Search for the cell housing the specified text and yield its [X, Y] center coordinate. 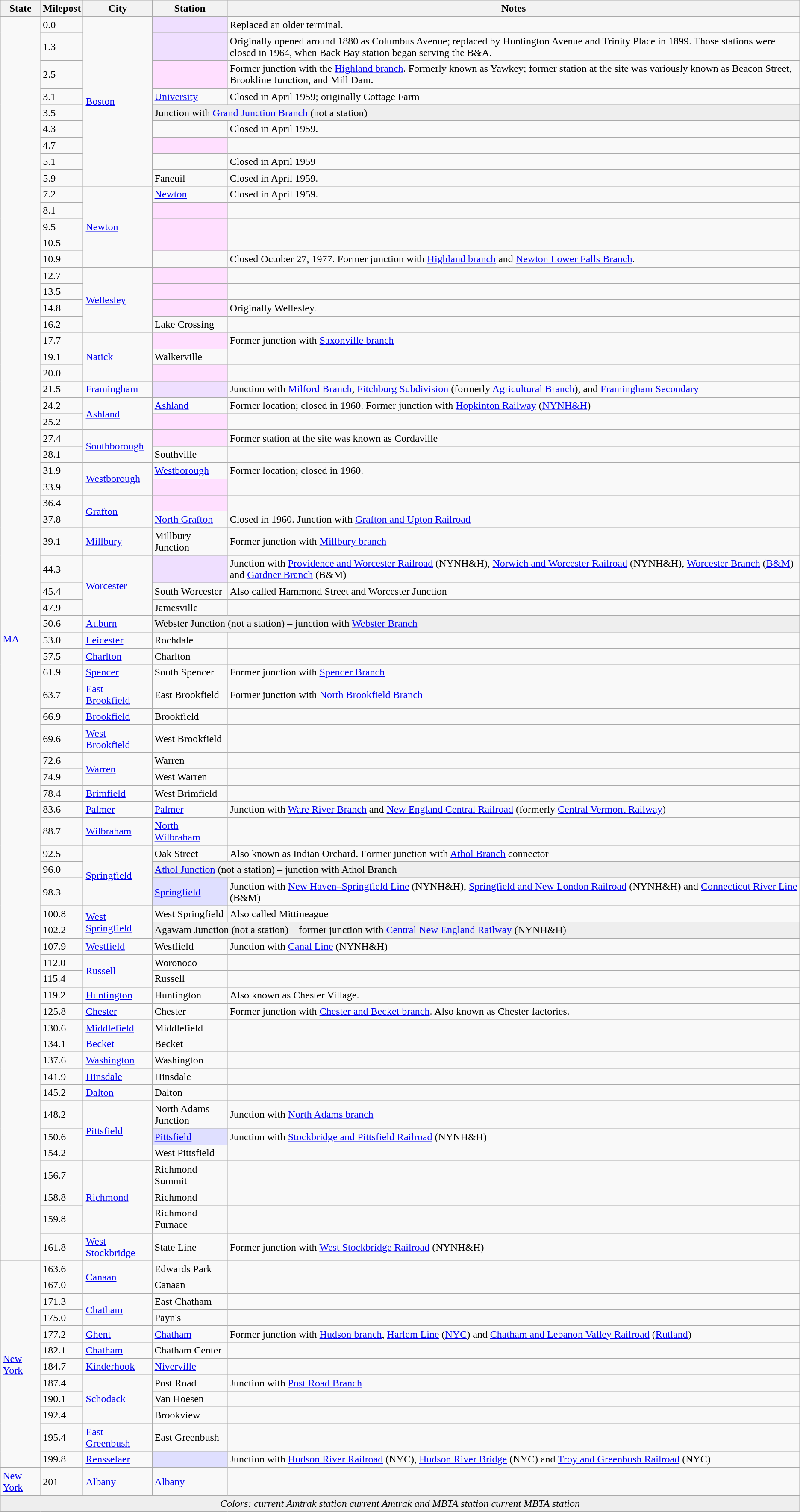
115.4 [62, 979]
Brookview [190, 1415]
Webster Junction (not a station) – junction with Webster Branch [476, 624]
Faneuil [190, 178]
Junction with Grand Junction Branch (not a station) [476, 113]
25.2 [62, 422]
187.4 [62, 1383]
Former location; closed in 1960. Former junction with Hopkinton Railway (NYNH&H) [514, 405]
Also called Hammond Street and Worcester Junction [514, 591]
150.6 [62, 1137]
175.0 [62, 1318]
182.1 [62, 1350]
Worcester [118, 585]
36.4 [62, 503]
45.4 [62, 591]
102.2 [62, 930]
Junction with Stockbridge and Pittsfield Railroad (NYNH&H) [514, 1137]
61.9 [62, 672]
Spencer [118, 672]
Boston [118, 102]
Junction with Providence and Worcester Railroad (NYNH&H), Norwich and Worcester Railroad (NYNH&H), Worcester Branch (B&M) and Gardner Branch (B&M) [514, 569]
Agawam Junction (not a station) – former junction with Central New England Railway (NYNH&H) [476, 930]
158.8 [62, 1197]
West Pittsfield [190, 1153]
72.6 [62, 760]
53.0 [62, 640]
184.7 [62, 1366]
16.2 [62, 324]
Former junction with North Brookfield Branch [514, 695]
State [21, 9]
44.3 [62, 569]
Station [190, 9]
190.1 [62, 1399]
West Brimfield [190, 793]
Former station at the site was known as Cordaville [514, 438]
130.6 [62, 1028]
Colors: current Amtrak station current Amtrak and MBTA station current MBTA station [400, 1503]
Former junction with Spencer Branch [514, 672]
8.1 [62, 210]
17.7 [62, 341]
1.3 [62, 47]
Richmond Summit [190, 1175]
Originally Wellesley. [514, 308]
96.0 [62, 870]
Junction with Ware River Branch and New England Central Railroad (formerly Central Vermont Railway) [514, 810]
Brimfield [118, 793]
63.7 [62, 695]
137.6 [62, 1060]
192.4 [62, 1415]
Replaced an older terminal. [514, 25]
31.9 [62, 470]
Wilbraham [118, 831]
Rochdale [190, 640]
Leicester [118, 640]
50.6 [62, 624]
Closed in 1960. Junction with Grafton and Upton Railroad [514, 520]
Wellesley [118, 300]
10.9 [62, 259]
Chatham Center [190, 1350]
Closed October 27, 1977. Former junction with Highland branch and Newton Lower Falls Branch. [514, 259]
47.9 [62, 608]
37.8 [62, 520]
Framingham [118, 389]
39.1 [62, 542]
Junction with Milford Branch, Fitchburg Subdivision (formerly Agricultural Branch), and Framingham Secondary [514, 389]
Junction with North Adams branch [514, 1115]
Kinderhook [118, 1366]
Post Road [190, 1383]
12.7 [62, 276]
Woronoco [190, 963]
7.2 [62, 194]
North Grafton [190, 520]
201 [62, 1482]
South Worcester [190, 591]
98.3 [62, 892]
92.5 [62, 854]
24.2 [62, 405]
0.0 [62, 25]
Notes [514, 9]
5.9 [62, 178]
Junction with Post Road Branch [514, 1383]
5.1 [62, 161]
78.4 [62, 793]
Also known as Chester Village. [514, 995]
199.8 [62, 1459]
Natick [118, 357]
141.9 [62, 1076]
Van Hoesen [190, 1399]
Grafton [118, 511]
Also known as Indian Orchard. Former junction with Athol Branch connector [514, 854]
171.3 [62, 1301]
119.2 [62, 995]
125.8 [62, 1011]
148.2 [62, 1115]
West Warren [190, 777]
21.5 [62, 389]
Former location; closed in 1960. [514, 470]
Closed in April 1959; originally Cottage Farm [514, 97]
156.7 [62, 1175]
57.5 [62, 656]
Southborough [118, 446]
163.6 [62, 1269]
Junction with New Haven–Springfield Line (NYNH&H), Springfield and New London Railroad (NYNH&H) and Connecticut River Line (B&M) [514, 892]
Ghent [118, 1334]
Walkerville [190, 357]
Former junction with Saxonville branch [514, 341]
Lake Crossing [190, 324]
112.0 [62, 963]
Schodack [118, 1399]
Athol Junction (not a station) – junction with Athol Branch [476, 870]
Niverville [190, 1366]
Closed in April 1959 [514, 161]
Richmond Furnace [190, 1219]
69.6 [62, 738]
195.4 [62, 1437]
4.3 [62, 129]
Edwards Park [190, 1269]
28.1 [62, 454]
State Line [190, 1247]
Rensselaer [118, 1459]
4.7 [62, 145]
83.6 [62, 810]
North Wilbraham [190, 831]
3.5 [62, 113]
East Chatham [190, 1301]
134.1 [62, 1044]
MA [21, 639]
Former junction with Chester and Becket branch. Also known as Chester factories. [514, 1011]
Also called Mittineague [514, 914]
9.5 [62, 227]
107.9 [62, 946]
2.5 [62, 74]
Oak Street [190, 854]
100.8 [62, 914]
North Adams Junction [190, 1115]
City [118, 9]
Former junction with Hudson branch, Harlem Line (NYC) and Chatham and Lebanon Valley Railroad (Rutland) [514, 1334]
27.4 [62, 438]
Jamesville [190, 608]
Junction with Canal Line (NYNH&H) [514, 946]
167.0 [62, 1285]
3.1 [62, 97]
66.9 [62, 716]
177.2 [62, 1334]
Former junction with West Stockbridge Railroad (NYNH&H) [514, 1247]
14.8 [62, 308]
Millbury [118, 542]
74.9 [62, 777]
161.8 [62, 1247]
Former junction with Millbury branch [514, 542]
Payn's [190, 1318]
145.2 [62, 1093]
19.1 [62, 357]
10.5 [62, 243]
Southville [190, 454]
Milepost [62, 9]
West Stockbridge [118, 1247]
Auburn [118, 624]
20.0 [62, 373]
159.8 [62, 1219]
South Spencer [190, 672]
33.9 [62, 487]
Junction with Hudson River Railroad (NYC), Hudson River Bridge (NYC) and Troy and Greenbush Railroad (NYC) [514, 1459]
154.2 [62, 1153]
13.5 [62, 292]
88.7 [62, 831]
University [190, 97]
Millbury Junction [190, 542]
